Identify which cell holds the provided text, then report its (X, Y) central coordinate. 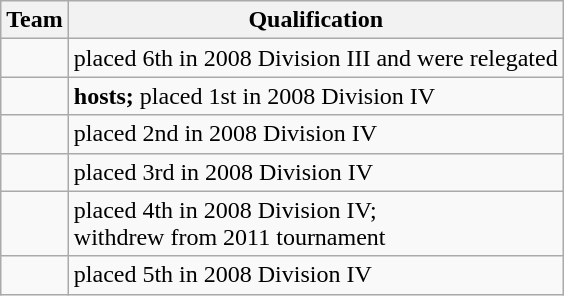
hosts; placed 1st in 2008 Division IV (316, 96)
placed 5th in 2008 Division IV (316, 275)
placed 2nd in 2008 Division IV (316, 134)
Qualification (316, 20)
placed 6th in 2008 Division III and were relegated (316, 58)
Team (35, 20)
placed 3rd in 2008 Division IV (316, 172)
placed 4th in 2008 Division IV;withdrew from 2011 tournament (316, 224)
